Provide the [x, y] coordinate of the cell's center where the given text is located.  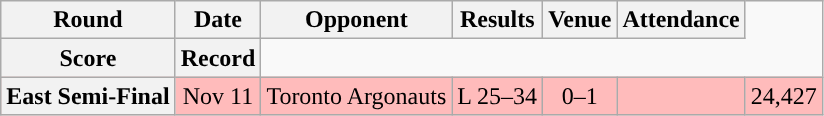
Opponent [356, 20]
24,427 [784, 96]
0–1 [580, 96]
Score [88, 58]
Attendance [681, 20]
Record [218, 58]
Venue [580, 20]
Results [498, 20]
Round [88, 20]
L 25–34 [498, 96]
Toronto Argonauts [356, 96]
East Semi-Final [88, 96]
Nov 11 [218, 96]
Date [218, 20]
